For the text-containing cell, return its midpoint in (X, Y) coordinate format. 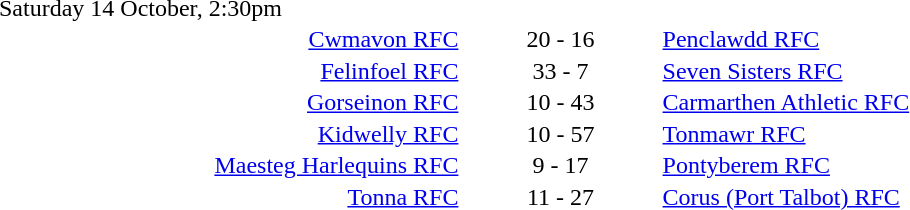
20 - 16 (560, 39)
33 - 7 (560, 71)
9 - 17 (560, 165)
10 - 57 (560, 134)
10 - 43 (560, 103)
